Scan for the cell matching the given text and deliver its (X, Y) coordinate at center. 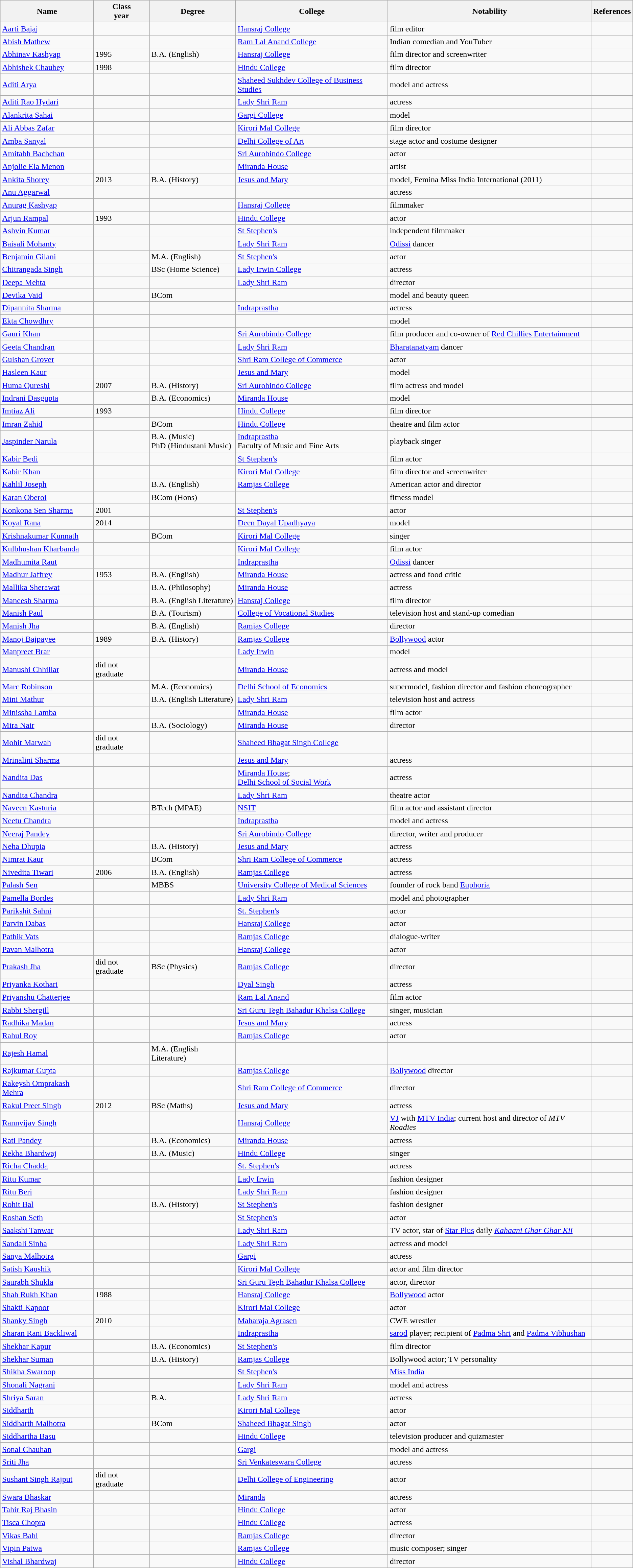
Mrinalini Sharma (47, 760)
2013 (122, 180)
Dyal Singh (312, 984)
Anjolie Ela Menon (47, 166)
Rabbi Shergill (47, 1010)
VJ with MTV India; current host and director of MTV Roadies (490, 1123)
Delhi College of Art (312, 141)
Koyal Rana (47, 523)
Abhinav Kashyap (47, 54)
film editor (490, 29)
Naveen Kasturia (47, 808)
Sushant Singh Rajput (47, 1479)
BSc (Maths) (193, 1106)
NSIT (312, 808)
Rohit Bal (47, 1205)
1995 (122, 54)
Shakti Kapoor (47, 1308)
Amitabh Bachchan (47, 153)
Indian comedian and YouTuber (490, 42)
B.A. (193, 1398)
Madhumita Raut (47, 562)
singer, musician (490, 1010)
Marc Robinson (47, 687)
Karan Oberoi (47, 497)
Shaheed Sukhdev College of Business Studies (312, 85)
model and photographer (490, 898)
BSc (Home Science) (193, 269)
Maneesh Sharma (47, 600)
Notability (490, 11)
Kahlil Joseph (47, 484)
Prakash Jha (47, 967)
Priyanshu Chatterjee (47, 997)
1998 (122, 67)
Ram Lal Anand College (312, 42)
Ritu Kumar (47, 1179)
Tisca Chopra (47, 1523)
1988 (122, 1295)
Baisali Mohanty (47, 244)
B.A. (Sociology) (193, 725)
2006 (122, 872)
Satish Kaushik (47, 1269)
Shanky Singh (47, 1321)
television host and stand-up comedian (490, 613)
dialogue-writer (490, 936)
Gargi College (312, 115)
American actor and director (490, 484)
Parvin Dabas (47, 924)
Roshan Seth (47, 1217)
supermodel, fashion director and fashion choreographer (490, 687)
film producer and co-owner of Red Chillies Entertainment (490, 334)
Pavan Malhotra (47, 949)
Anu Aggarwal (47, 192)
Rakul Preet Singh (47, 1106)
Nandita Das (47, 778)
Alankrita Sahai (47, 115)
director, writer and producer (490, 833)
Shekhar Kapur (47, 1346)
Sandali Sinha (47, 1243)
artist (490, 166)
Jaspinder Narula (47, 442)
Saurabh Shukla (47, 1282)
1953 (122, 574)
Siddharth Malhotra (47, 1423)
Pamella Bordes (47, 898)
B.A. (Music) (193, 1153)
television producer and quizmaster (490, 1436)
Rannvijay Singh (47, 1123)
2001 (122, 510)
Ali Abbas Zafar (47, 128)
Manoj Bajpayee (47, 639)
Kabir Khan (47, 472)
Miss India (490, 1372)
film actor and assistant director (490, 808)
Aditi Rao Hydari (47, 102)
Mohit Marwah (47, 742)
Nandita Chandra (47, 795)
Richa Chadda (47, 1166)
Deen Dayal Upadhyaya (312, 523)
Amba Sanyal (47, 141)
Manish Paul (47, 613)
Mini Mathur (47, 699)
B.A. (Tourism) (193, 613)
Sriti Jha (47, 1462)
Degree (193, 11)
2014 (122, 523)
Ashvin Kumar (47, 231)
M.A. (English Literature) (193, 1053)
Rakeysh Omprakash Mehra (47, 1088)
film actress and model (490, 385)
Siddhartha Basu (47, 1436)
Kulbhushan Kharbanda (47, 549)
Vishal Bhardwaj (47, 1561)
theatre actor (490, 795)
2010 (122, 1321)
Tahir Raj Bhasin (47, 1510)
Ritu Beri (47, 1192)
Saakshi Tanwar (47, 1230)
Abhishek Chaubey (47, 67)
IndraprasthaFaculty of Music and Fine Arts (312, 442)
Sanya Malhotra (47, 1256)
playback singer (490, 442)
BCom (Hons) (193, 497)
M.A. (English) (193, 257)
Parikshit Sahni (47, 911)
Sonal Chauhan (47, 1449)
television host and actress (490, 699)
Rekha Bhardwaj (47, 1153)
Aditi Arya (47, 85)
Hasleen Kaur (47, 372)
Manpreet Brar (47, 652)
Bharatanatyam dancer (490, 347)
Dipannita Sharma (47, 308)
actress and food critic (490, 574)
Mallika Sherawat (47, 587)
College (312, 11)
Siddharth (47, 1410)
Imran Zahid (47, 424)
B.A. (Music)PhD (Hindustani Music) (193, 442)
Aarti Bajaj (47, 29)
2007 (122, 385)
MBBS (193, 885)
Chitrangada Singh (47, 269)
actor and film director (490, 1269)
Miranda House;Delhi School of Social Work (312, 778)
Ekta Chowdhry (47, 321)
Arjun Rampal (47, 218)
Rahul Roy (47, 1036)
Priyanka Kothari (47, 984)
Name (47, 11)
TV actor, star of Star Plus daily Kahaani Ghar Ghar Kii (490, 1230)
music composer; singer (490, 1548)
CWE wrestler (490, 1321)
Minissha Lamba (47, 712)
Ram Lal Anand (312, 997)
2012 (122, 1106)
Huma Qureshi (47, 385)
College of Vocational Studies (312, 613)
Shikha Swaroop (47, 1372)
Shaheed Bhagat Singh (312, 1423)
model, Femina Miss India International (2011) (490, 180)
Swara Bhaskar (47, 1497)
BSc (Physics) (193, 967)
founder of rock band Euphoria (490, 885)
Vikas Bahl (47, 1536)
Benjamin Gilani (47, 257)
Neha Dhupia (47, 847)
theatre and film actor (490, 424)
Madhur Jaffrey (47, 574)
Rati Pandey (47, 1140)
Ankita Shorey (47, 180)
Sri Venkateswara College (312, 1462)
Konkona Sen Sharma (47, 510)
Gauri Khan (47, 334)
Anurag Kashyap (47, 205)
Lady Irwin College (312, 269)
Shekhar Suman (47, 1359)
Radhika Madan (47, 1023)
sarod player; recipient of Padma Shri and Padma Vibhushan (490, 1333)
Kabir Bedi (47, 459)
Indrani Dasgupta (47, 398)
Delhi School of Economics (312, 687)
Shaheed Bhagat Singh College (312, 742)
actor, director (490, 1282)
Maharaja Agrasen (312, 1321)
fitness model (490, 497)
Rajesh Hamal (47, 1053)
Bollywood actor; TV personality (490, 1359)
Mira Nair (47, 725)
Palash Sen (47, 885)
Manish Jha (47, 626)
Delhi College of Engineering (312, 1479)
model and beauty queen (490, 295)
Nivedita Tiwari (47, 872)
Deepa Mehta (47, 282)
Gulshan Grover (47, 359)
1989 (122, 639)
M.A. (Economics) (193, 687)
Shah Rukh Khan (47, 1295)
Sharan Rani Backliwal (47, 1333)
Abish Mathew (47, 42)
Imtiaz Ali (47, 411)
Shriya Saran (47, 1398)
Manushi Chhillar (47, 669)
Rajkumar Gupta (47, 1071)
Devika Vaid (47, 295)
Neeraj Pandey (47, 833)
Nimrat Kaur (47, 859)
filmmaker (490, 205)
BTech (MPAE) (193, 808)
stage actor and costume designer (490, 141)
Geeta Chandran (47, 347)
B.A. (Philosophy) (193, 587)
Miranda (312, 1497)
References (612, 11)
independent filmmaker (490, 231)
Pathik Vats (47, 936)
Bollywood director (490, 1071)
Classyear (122, 11)
Krishnakumar Kunnath (47, 536)
Vipin Patwa (47, 1548)
Shonali Nagrani (47, 1385)
University College of Medical Sciences (312, 885)
Neetu Chandra (47, 821)
